Detect which cell encompasses the target text, then output its [X, Y] center coordinate. 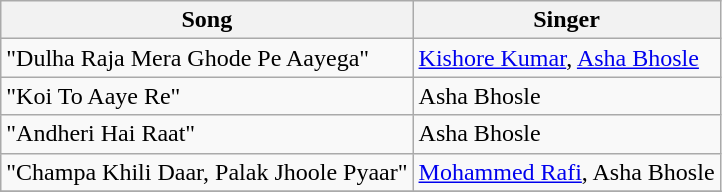
Song [207, 20]
Kishore Kumar, Asha Bhosle [566, 58]
"Koi To Aaye Re" [207, 96]
"Andheri Hai Raat" [207, 134]
"Dulha Raja Mera Ghode Pe Aayega" [207, 58]
Mohammed Rafi, Asha Bhosle [566, 172]
Singer [566, 20]
"Champa Khili Daar, Palak Jhoole Pyaar" [207, 172]
